Locate the cell with the specified text and output its [X, Y] center coordinate. 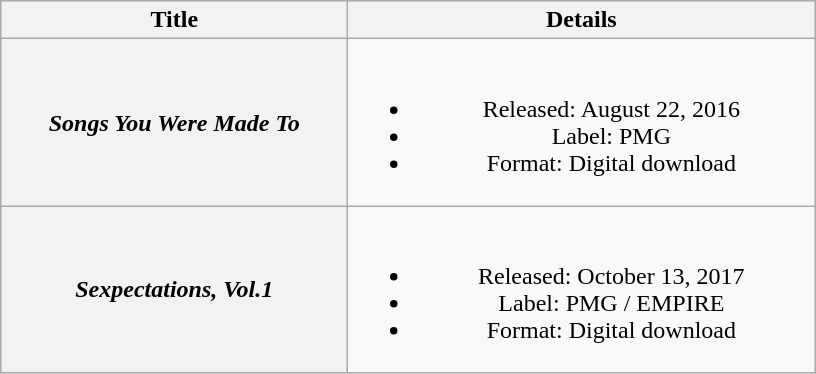
Sexpectations, Vol.1 [174, 290]
Released: August 22, 2016Label: PMGFormat: Digital download [582, 122]
Details [582, 20]
Songs You Were Made To [174, 122]
Released: October 13, 2017Label: PMG / EMPIREFormat: Digital download [582, 290]
Title [174, 20]
